Pinpoint the cell where the given text exists, returning its [X, Y] midpoint coordinate. 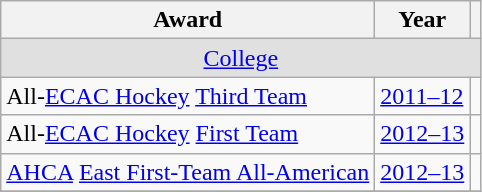
All-ECAC Hockey First Team [188, 134]
College [241, 58]
2011–12 [422, 96]
All-ECAC Hockey Third Team [188, 96]
Award [188, 20]
Year [422, 20]
AHCA East First-Team All-American [188, 172]
